Identify which cell holds the provided text, then report its [X, Y] central coordinate. 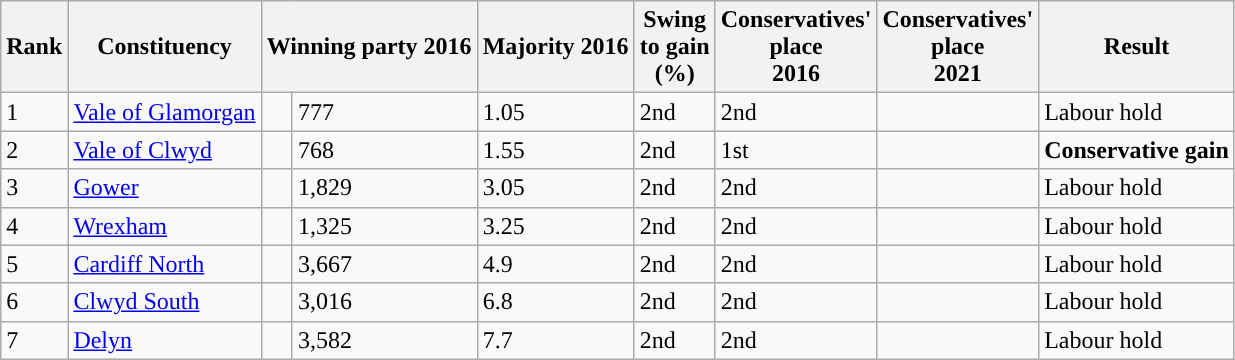
Clwyd South [164, 302]
4 [34, 226]
3,582 [384, 340]
Swingto gain(%) [674, 47]
Conservatives'place2021 [958, 47]
1 [34, 112]
Majority 2016 [556, 47]
Conservative gain [1137, 150]
777 [384, 112]
3,667 [384, 264]
1.05 [556, 112]
1,325 [384, 226]
6 [34, 302]
Conservatives'place2016 [796, 47]
1,829 [384, 188]
1st [796, 150]
3.05 [556, 188]
3 [34, 188]
Winning party 2016 [369, 47]
Cardiff North [164, 264]
3,016 [384, 302]
Result [1137, 47]
1.55 [556, 150]
2 [34, 150]
4.9 [556, 264]
Wrexham [164, 226]
6.8 [556, 302]
Vale of Glamorgan [164, 112]
768 [384, 150]
Delyn [164, 340]
7.7 [556, 340]
Vale of Clwyd [164, 150]
7 [34, 340]
Constituency [164, 47]
Rank [34, 47]
3.25 [556, 226]
5 [34, 264]
Gower [164, 188]
